Identify which cell holds the provided text, then report its [x, y] central coordinate. 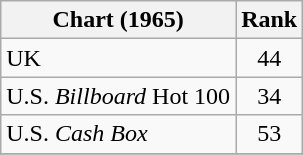
UK [118, 58]
Chart (1965) [118, 20]
Rank [270, 20]
34 [270, 96]
U.S. Billboard Hot 100 [118, 96]
U.S. Cash Box [118, 134]
53 [270, 134]
44 [270, 58]
